Determine the [X, Y] coordinate at the center of the cell enclosing the given text.  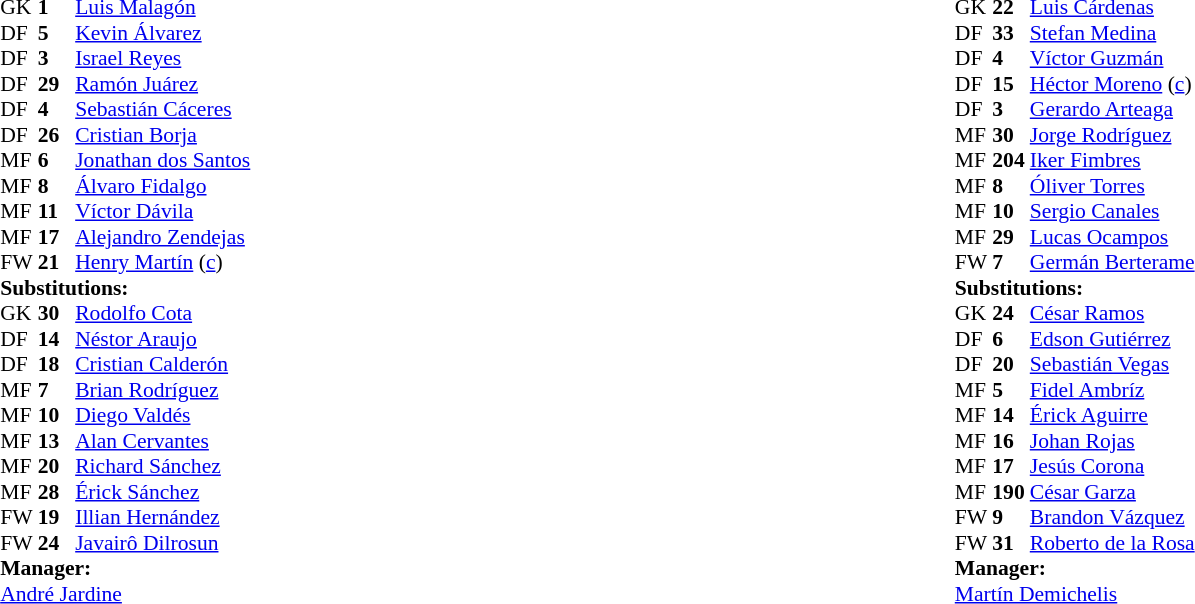
Brian Rodríguez [162, 390]
33 [1011, 33]
Sebastián Cáceres [162, 109]
César Ramos [1112, 313]
Israel Reyes [162, 59]
Ramón Juárez [162, 84]
Iker Fimbres [1112, 161]
Víctor Dávila [162, 211]
Lucas Ocampos [1112, 237]
Henry Martín (c) [162, 263]
Jesús Corona [1112, 467]
28 [57, 492]
Gerardo Arteaga [1112, 109]
Cristian Borja [162, 135]
13 [57, 441]
Érick Aguirre [1112, 415]
Néstor Araujo [162, 339]
Jonathan dos Santos [162, 161]
19 [57, 517]
21 [57, 263]
Álvaro Fidalgo [162, 186]
Fidel Ambríz [1112, 390]
Diego Valdés [162, 415]
Cristian Calderón [162, 365]
Víctor Guzmán [1112, 59]
9 [1011, 517]
Edson Gutiérrez [1112, 339]
Stefan Medina [1112, 33]
César Garza [1112, 492]
Richard Sánchez [162, 467]
Illian Hernández [162, 517]
15 [1011, 84]
11 [57, 211]
31 [1011, 543]
26 [57, 135]
190 [1011, 492]
Roberto de la Rosa [1112, 543]
Germán Berterame [1112, 263]
204 [1011, 161]
Óliver Torres [1112, 186]
Rodolfo Cota [162, 313]
Alan Cervantes [162, 441]
Javairô Dilrosun [162, 543]
Alejandro Zendejas [162, 237]
18 [57, 365]
Sergio Canales [1112, 211]
Brandon Vázquez [1112, 517]
Héctor Moreno (c) [1112, 84]
Kevin Álvarez [162, 33]
16 [1011, 441]
Érick Sánchez [162, 492]
Johan Rojas [1112, 441]
Jorge Rodríguez [1112, 135]
Sebastián Vegas [1112, 365]
